From the cell containing the given text, extract its center point as [x, y] coordinate. 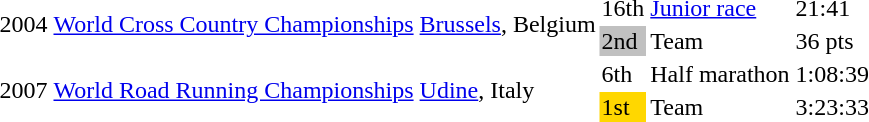
World Road Running Championships [234, 90]
Udine, Italy [508, 90]
6th [623, 74]
Half marathon [720, 74]
2nd [623, 41]
1st [623, 107]
